Search for the cell housing the specified text and yield its (X, Y) center coordinate. 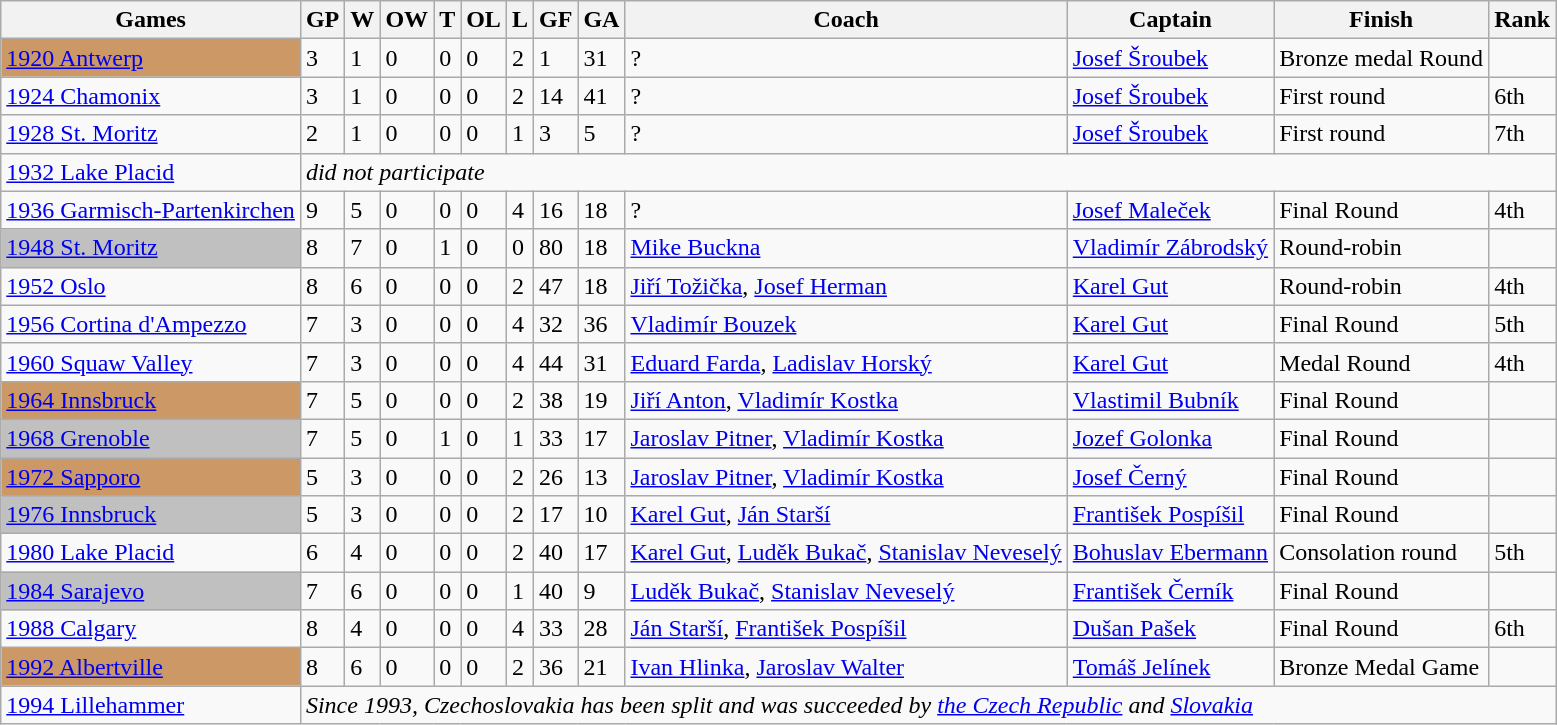
1976 Innsbruck (151, 515)
L (520, 20)
1928 St. Moritz (151, 134)
Eduard Farda, Ladislav Horský (846, 362)
Finish (1382, 20)
32 (555, 324)
13 (602, 477)
OL (484, 20)
Bohuslav Ebermann (1170, 553)
Since 1993, Czechoslovakia has been split and was succeeded by the Czech Republic and Slovakia (928, 705)
1932 Lake Placid (151, 172)
1968 Grenoble (151, 438)
21 (602, 667)
Karel Gut, Ján Starší (846, 515)
W (362, 20)
1920 Antwerp (151, 58)
Jiří Tožička, Josef Herman (846, 286)
41 (602, 96)
Tomáš Jelínek (1170, 667)
Vlastimil Bubník (1170, 400)
80 (555, 248)
1992 Albertville (151, 667)
16 (555, 210)
František Pospíšil (1170, 515)
GP (322, 20)
1936 Garmisch-Partenkirchen (151, 210)
Jiří Anton, Vladimír Kostka (846, 400)
Dušan Pašek (1170, 629)
14 (555, 96)
Rank (1522, 20)
Bronze Medal Game (1382, 667)
1948 St. Moritz (151, 248)
Karel Gut, Luděk Bukač, Stanislav Neveselý (846, 553)
Captain (1170, 20)
Medal Round (1382, 362)
OW (407, 20)
47 (555, 286)
Josef Maleček (1170, 210)
38 (555, 400)
1994 Lillehammer (151, 705)
44 (555, 362)
1960 Squaw Valley (151, 362)
Games (151, 20)
Luděk Bukač, Stanislav Neveselý (846, 591)
1952 Oslo (151, 286)
Mike Buckna (846, 248)
Vladimír Bouzek (846, 324)
did not participate (928, 172)
1964 Innsbruck (151, 400)
1972 Sapporo (151, 477)
T (448, 20)
19 (602, 400)
Josef Černý (1170, 477)
1956 Cortina d'Ampezzo (151, 324)
Ivan Hlinka, Jaroslav Walter (846, 667)
František Černík (1170, 591)
Bronze medal Round (1382, 58)
Coach (846, 20)
10 (602, 515)
1984 Sarajevo (151, 591)
Consolation round (1382, 553)
GA (602, 20)
Vladimír Zábrodský (1170, 248)
GF (555, 20)
7th (1522, 134)
Jozef Golonka (1170, 438)
28 (602, 629)
26 (555, 477)
1924 Chamonix (151, 96)
1980 Lake Placid (151, 553)
1988 Calgary (151, 629)
Ján Starší, František Pospíšil (846, 629)
